Return the [X, Y] coordinate for the center point of the cell that contains the specified text.  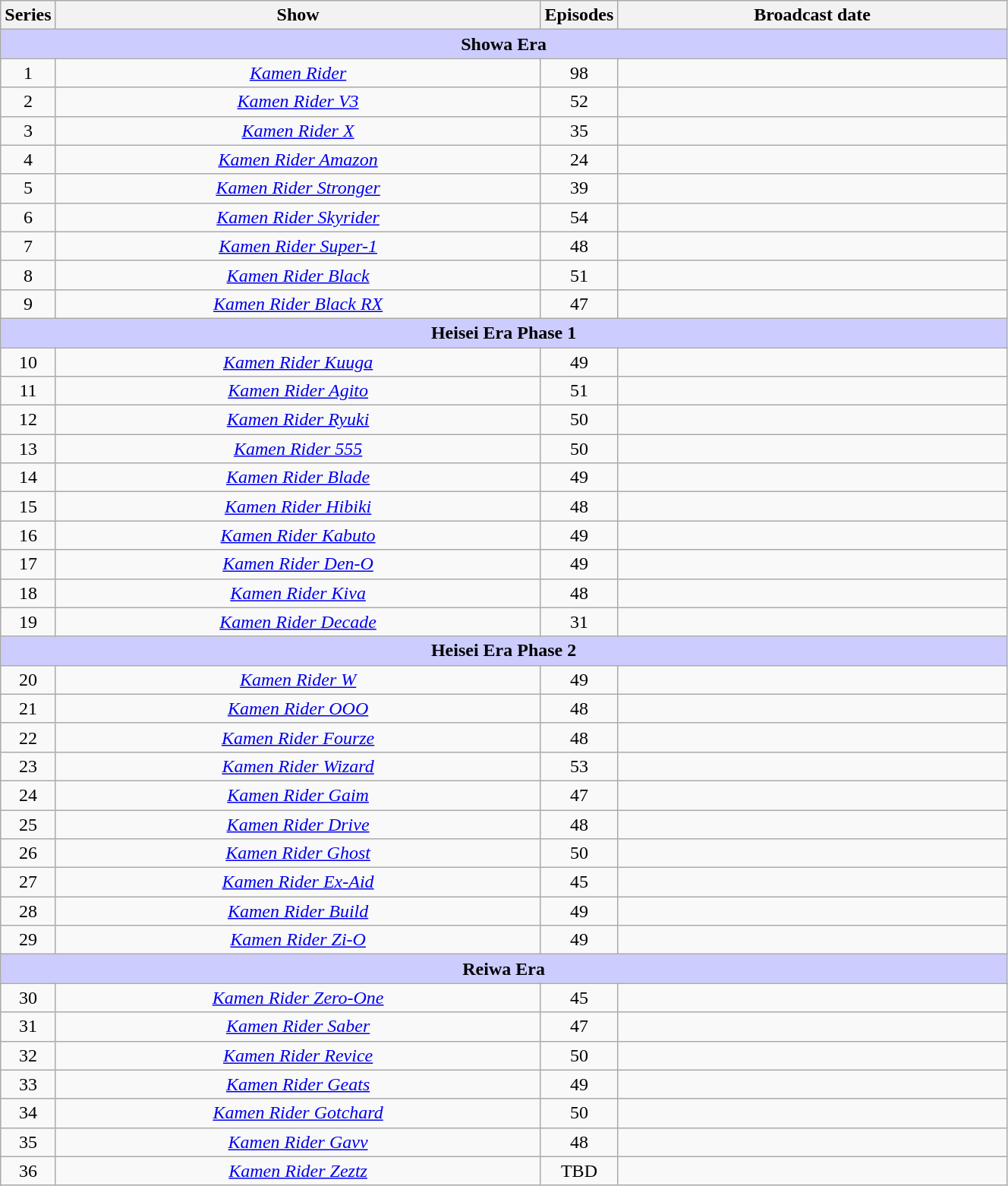
26 [28, 853]
Kamen Rider Stronger [298, 188]
16 [28, 535]
Show [298, 15]
Kamen Rider Zeztz [298, 1171]
Kamen Rider Blade [298, 478]
Kamen Rider Black [298, 275]
27 [28, 882]
Series [28, 15]
Kamen Rider Kabuto [298, 535]
34 [28, 1113]
30 [28, 998]
15 [28, 506]
Reiwa Era [504, 969]
Kamen Rider Drive [298, 824]
TBD [579, 1171]
9 [28, 304]
Kamen Rider X [298, 131]
Kamen Rider V3 [298, 102]
Kamen Rider Super-1 [298, 246]
Kamen Rider Skyrider [298, 217]
Kamen Rider Kuuga [298, 362]
Kamen Rider Geats [298, 1084]
Kamen Rider Gavv [298, 1142]
Kamen Rider W [298, 680]
Kamen Rider Build [298, 911]
Heisei Era Phase 1 [504, 333]
29 [28, 940]
Kamen Rider Saber [298, 1027]
Kamen Rider Black RX [298, 304]
13 [28, 449]
17 [28, 564]
Kamen Rider Revice [298, 1055]
20 [28, 680]
Kamen Rider Den-O [298, 564]
28 [28, 911]
4 [28, 159]
10 [28, 362]
25 [28, 824]
2 [28, 102]
33 [28, 1084]
Kamen Rider Ex-Aid [298, 882]
Kamen Rider Wizard [298, 766]
1 [28, 73]
21 [28, 708]
Kamen Rider Fourze [298, 737]
52 [579, 102]
8 [28, 275]
Kamen Rider Hibiki [298, 506]
36 [28, 1171]
Kamen Rider Gotchard [298, 1113]
Showa Era [504, 44]
Heisei Era Phase 2 [504, 651]
Kamen Rider Zi-O [298, 940]
98 [579, 73]
23 [28, 766]
Kamen Rider Kiva [298, 593]
6 [28, 217]
12 [28, 420]
53 [579, 766]
Kamen Rider Ghost [298, 853]
7 [28, 246]
Kamen Rider Ryuki [298, 420]
Kamen Rider 555 [298, 449]
39 [579, 188]
Kamen Rider Gaim [298, 795]
Kamen Rider Zero-One [298, 998]
3 [28, 131]
14 [28, 478]
Kamen Rider [298, 73]
54 [579, 217]
Episodes [579, 15]
11 [28, 391]
5 [28, 188]
Kamen Rider Amazon [298, 159]
19 [28, 622]
32 [28, 1055]
18 [28, 593]
Broadcast date [812, 15]
Kamen Rider Agito [298, 391]
Kamen Rider Decade [298, 622]
22 [28, 737]
Kamen Rider OOO [298, 708]
